From the cell containing the given text, extract its center point as (X, Y) coordinate. 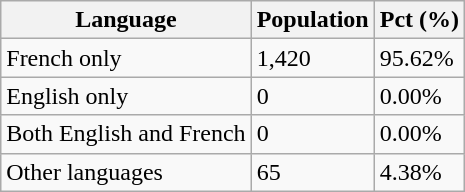
1,420 (312, 58)
Language (126, 20)
Both English and French (126, 134)
Other languages (126, 172)
4.38% (419, 172)
Pct (%) (419, 20)
95.62% (419, 58)
French only (126, 58)
English only (126, 96)
65 (312, 172)
Population (312, 20)
